Pinpoint the cell where the given text exists, returning its (x, y) midpoint coordinate. 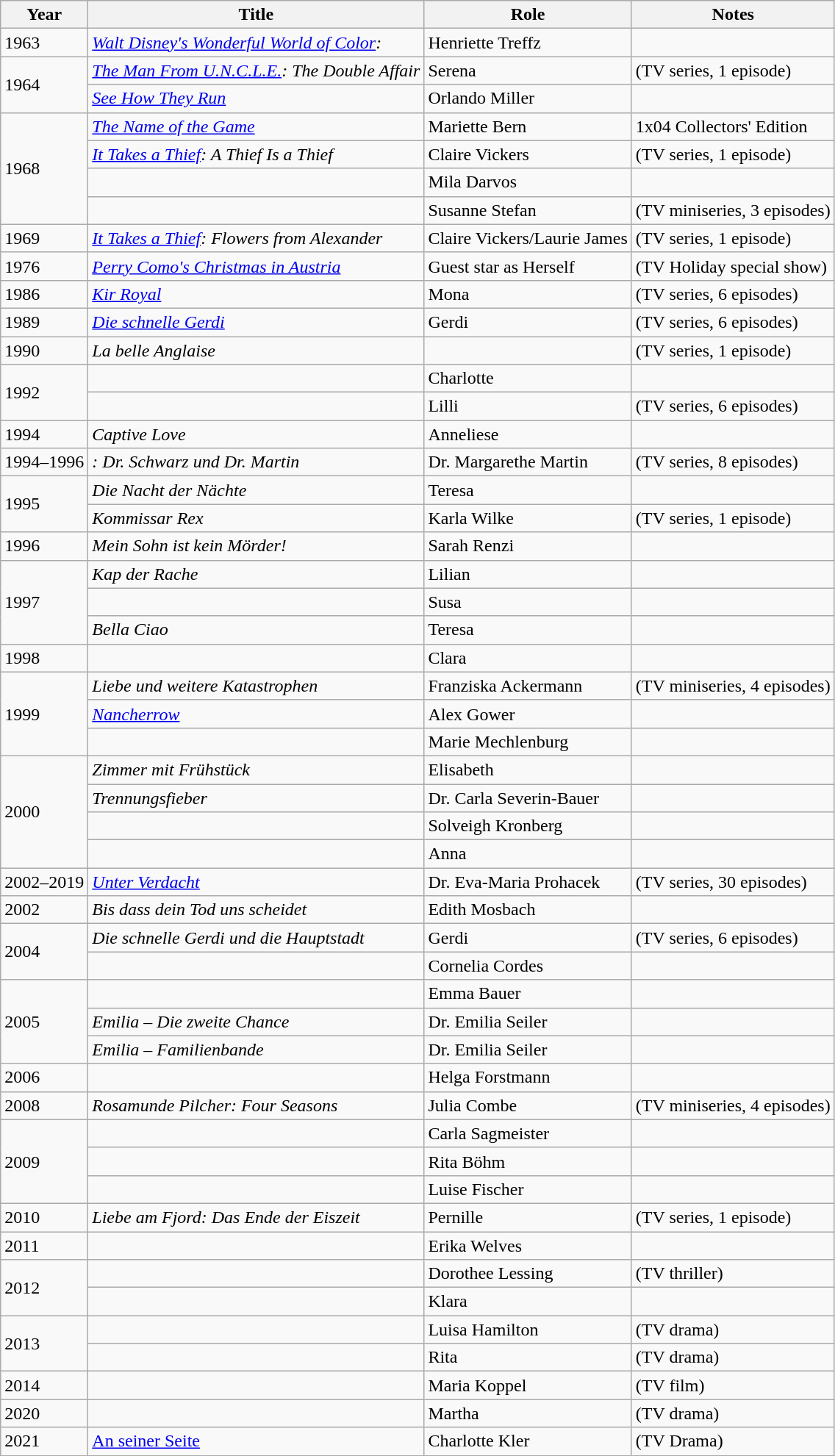
1997 (44, 602)
1994 (44, 434)
It Takes a Thief: A Thief Is a Thief (256, 154)
Charlotte (528, 379)
Unter Verdacht (256, 882)
1989 (44, 322)
2010 (44, 1217)
Alex Gower (528, 714)
Mariette Bern (528, 126)
1963 (44, 43)
Kap der Rache (256, 574)
The Man From U.N.C.L.E.: The Double Affair (256, 71)
1994–1996 (44, 462)
Franziska Ackermann (528, 686)
2021 (44, 1441)
Kir Royal (256, 294)
Sarah Renzi (528, 546)
Klara (528, 1302)
Helga Forstmann (528, 1077)
Karla Wilke (528, 518)
(TV miniseries, 3 episodes) (733, 210)
Guest star as Herself (528, 266)
Emilia – Familienbande (256, 1050)
Elisabeth (528, 770)
Emilia – Die zweite Chance (256, 1022)
Captive Love (256, 434)
Martha (528, 1413)
Pernille (528, 1217)
Luise Fischer (528, 1189)
An seiner Seite (256, 1441)
See How They Run (256, 98)
Emma Bauer (528, 994)
1976 (44, 266)
Die Nacht der Nächte (256, 490)
1995 (44, 504)
2011 (44, 1246)
Henriette Treffz (528, 43)
Dr. Carla Severin-Bauer (528, 797)
Maria Koppel (528, 1385)
Clara (528, 658)
Solveigh Kronberg (528, 826)
Edith Mosbach (528, 910)
Marie Mechlenburg (528, 742)
Orlando Miller (528, 98)
(TV Holiday special show) (733, 266)
Dr. Eva-Maria Prohacek (528, 882)
Serena (528, 71)
2005 (44, 1022)
1992 (44, 392)
Claire Vickers/Laurie James (528, 238)
(TV film) (733, 1385)
Lilian (528, 574)
Susanne Stefan (528, 210)
1964 (44, 85)
1990 (44, 351)
Kommissar Rex (256, 518)
Role (528, 15)
1986 (44, 294)
Claire Vickers (528, 154)
Liebe und weitere Katastrophen (256, 686)
Title (256, 15)
Nancherrow (256, 714)
It Takes a Thief: Flowers from Alexander (256, 238)
Trennungsfieber (256, 797)
Zimmer mit Frühstück (256, 770)
Erika Welves (528, 1246)
Carla Sagmeister (528, 1133)
1969 (44, 238)
Mein Sohn ist kein Mörder! (256, 546)
Mona (528, 294)
1968 (44, 168)
Anneliese (528, 434)
2013 (44, 1344)
Bella Ciao (256, 630)
The Name of the Game (256, 126)
2012 (44, 1288)
2004 (44, 952)
Rosamunde Pilcher: Four Seasons (256, 1105)
Notes (733, 15)
Susa (528, 602)
Year (44, 15)
: Dr. Schwarz und Dr. Martin (256, 462)
2002 (44, 910)
Walt Disney's Wonderful World of Color: (256, 43)
Bis dass dein Tod uns scheidet (256, 910)
2006 (44, 1077)
Lilli (528, 406)
1998 (44, 658)
Luisa Hamilton (528, 1330)
Die schnelle Gerdi (256, 322)
(TV thriller) (733, 1274)
1999 (44, 714)
2020 (44, 1413)
Rita (528, 1358)
1x04 Collectors' Edition (733, 126)
Rita Böhm (528, 1161)
Liebe am Fjord: Das Ende der Eiszeit (256, 1217)
Dr. Margarethe Martin (528, 462)
2014 (44, 1385)
Mila Darvos (528, 182)
La belle Anglaise (256, 351)
1996 (44, 546)
Die schnelle Gerdi und die Hauptstadt (256, 938)
2009 (44, 1161)
Julia Combe (528, 1105)
2002–2019 (44, 882)
(TV series, 8 episodes) (733, 462)
Anna (528, 854)
(TV Drama) (733, 1441)
Dorothee Lessing (528, 1274)
Cornelia Cordes (528, 966)
2000 (44, 811)
Charlotte Kler (528, 1441)
Perry Como's Christmas in Austria (256, 266)
2008 (44, 1105)
(TV series, 30 episodes) (733, 882)
